Scan for the cell matching the given text and deliver its (x, y) coordinate at center. 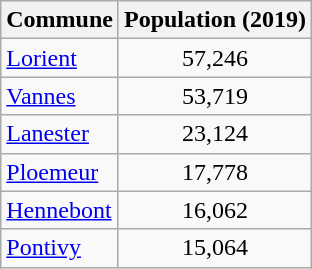
53,719 (214, 96)
17,778 (214, 172)
Lorient (60, 58)
Commune (60, 20)
Lanester (60, 134)
15,064 (214, 248)
Ploemeur (60, 172)
23,124 (214, 134)
Pontivy (60, 248)
16,062 (214, 210)
Population (2019) (214, 20)
57,246 (214, 58)
Vannes (60, 96)
Hennebont (60, 210)
